Identify which cell holds the provided text, then report its (x, y) central coordinate. 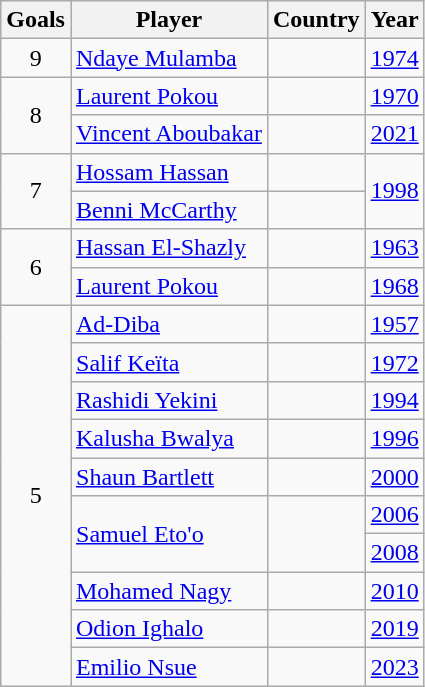
1974 (394, 58)
7 (36, 191)
Country (316, 20)
1996 (394, 438)
6 (36, 267)
2008 (394, 553)
Benni McCarthy (168, 210)
Odion Ighalo (168, 629)
2010 (394, 591)
1970 (394, 96)
Ad-Diba (168, 324)
1998 (394, 191)
Mohamed Nagy (168, 591)
5 (36, 496)
Shaun Bartlett (168, 477)
2019 (394, 629)
1963 (394, 248)
1957 (394, 324)
Hassan El-Shazly (168, 248)
Emilio Nsue (168, 667)
8 (36, 115)
Hossam Hassan (168, 172)
9 (36, 58)
Samuel Eto'o (168, 534)
2021 (394, 134)
Goals (36, 20)
Kalusha Bwalya (168, 438)
1994 (394, 400)
Vincent Aboubakar (168, 134)
Rashidi Yekini (168, 400)
Ndaye Mulamba (168, 58)
Year (394, 20)
1968 (394, 286)
1972 (394, 362)
Player (168, 20)
2006 (394, 515)
Salif Keïta (168, 362)
2023 (394, 667)
2000 (394, 477)
